Locate the cell with the specified text and output its [x, y] center coordinate. 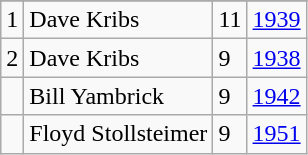
2 [12, 58]
1 [12, 20]
1942 [276, 96]
Floyd Stollsteimer [118, 134]
1938 [276, 58]
Bill Yambrick [118, 96]
1939 [276, 20]
11 [230, 20]
1951 [276, 134]
